Search for the cell housing the specified text and yield its (X, Y) center coordinate. 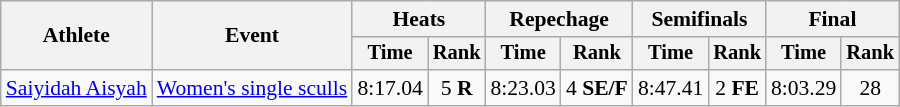
8:47.41 (670, 88)
Saiyidah Aisyah (76, 88)
Heats (418, 19)
Athlete (76, 36)
28 (870, 88)
5 R (457, 88)
8:23.03 (522, 88)
2 FE (737, 88)
8:03.29 (804, 88)
Final (832, 19)
Repechage (558, 19)
4 SE/F (597, 88)
Event (252, 36)
Semifinals (700, 19)
Women's single sculls (252, 88)
8:17.04 (390, 88)
